Provide the [x, y] coordinate of the cell's center where the given text is located.  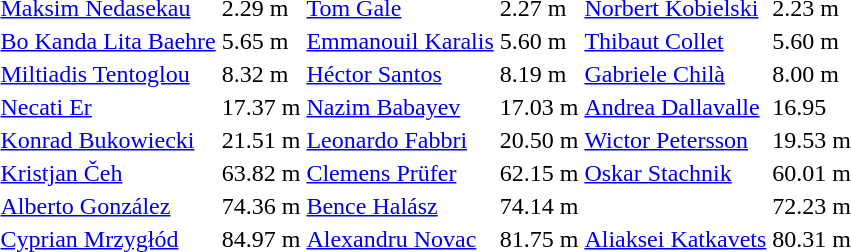
63.82 m [261, 173]
Nazim Babayev [400, 107]
20.50 m [539, 140]
Héctor Santos [400, 74]
8.19 m [539, 74]
Gabriele Chilà [676, 74]
62.15 m [539, 173]
5.60 m [539, 41]
Bence Halász [400, 206]
Thibaut Collet [676, 41]
21.51 m [261, 140]
Emmanouil Karalis [400, 41]
Oskar Stachnik [676, 173]
8.32 m [261, 74]
17.37 m [261, 107]
5.65 m [261, 41]
Clemens Prüfer [400, 173]
Andrea Dallavalle [676, 107]
74.14 m [539, 206]
Leonardo Fabbri [400, 140]
74.36 m [261, 206]
Wictor Petersson [676, 140]
17.03 m [539, 107]
